Return [X, Y] of the center of cell containing provided text 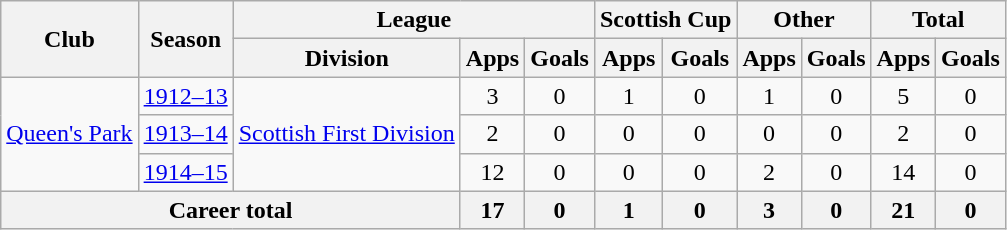
Club [70, 39]
Other [804, 20]
1913–14 [186, 134]
17 [492, 210]
Scottish Cup [665, 20]
12 [492, 172]
21 [903, 210]
14 [903, 172]
1912–13 [186, 96]
Total [938, 20]
Scottish First Division [346, 134]
Career total [231, 210]
League [414, 20]
Season [186, 39]
5 [903, 96]
Division [346, 58]
Queen's Park [70, 134]
1914–15 [186, 172]
